Pinpoint the cell where the given text exists, returning its (X, Y) midpoint coordinate. 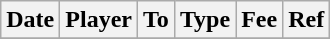
To (156, 20)
Date (30, 20)
Type (204, 20)
Fee (260, 20)
Ref (306, 20)
Player (99, 20)
